For the text-containing cell, return its midpoint in (x, y) coordinate format. 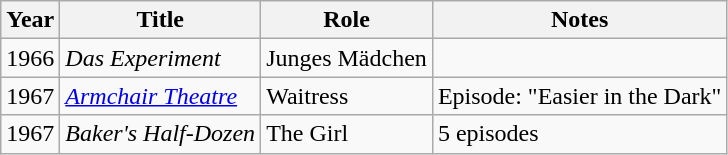
1966 (30, 58)
Title (160, 20)
Junges Mädchen (347, 58)
Role (347, 20)
Baker's Half-Dozen (160, 134)
Armchair Theatre (160, 96)
Das Experiment (160, 58)
Notes (580, 20)
Waitress (347, 96)
5 episodes (580, 134)
Year (30, 20)
Episode: "Easier in the Dark" (580, 96)
The Girl (347, 134)
